Search for the cell housing the specified text and yield its (X, Y) center coordinate. 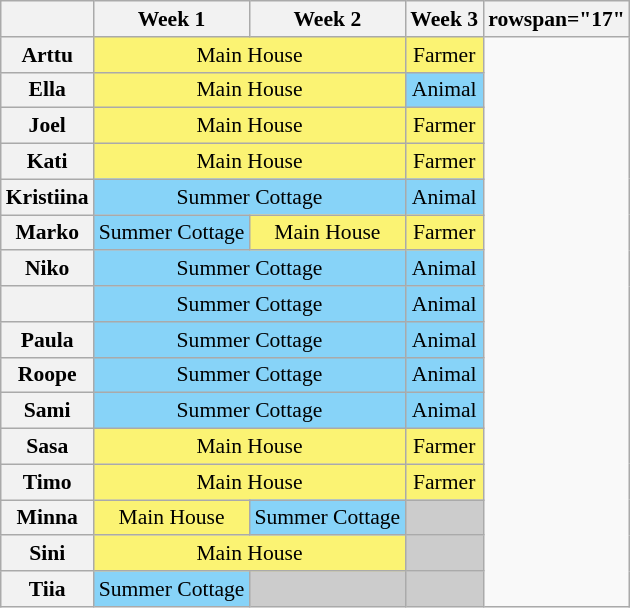
Timo (48, 482)
Joel (48, 126)
Minna (48, 518)
Tiia (48, 589)
Week 2 (327, 19)
Kristiina (48, 197)
Roope (48, 375)
Arttu (48, 55)
Sami (48, 411)
Ella (48, 90)
Week 3 (444, 19)
Sasa (48, 447)
Marko (48, 233)
Niko (48, 269)
Paula (48, 340)
rowspan="17" (556, 19)
Sini (48, 554)
Kati (48, 162)
Week 1 (172, 19)
